Return the (X, Y) coordinate for the center point of the cell that contains the specified text.  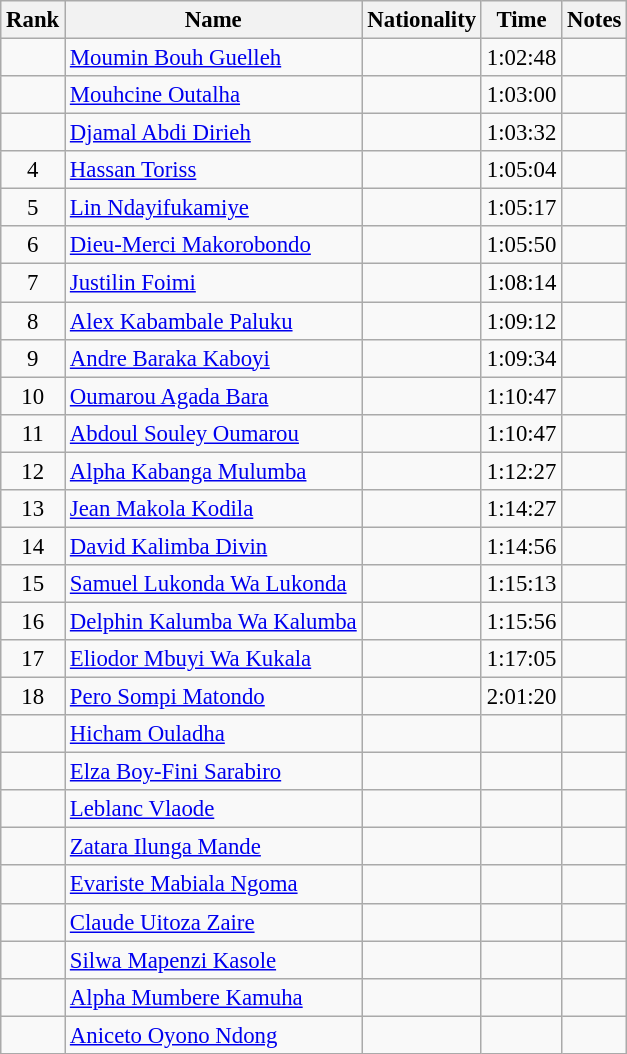
14 (33, 546)
Samuel Lukonda Wa Lukonda (214, 584)
2:01:20 (521, 697)
Dieu-Merci Makorobondo (214, 245)
Elza Boy-Fini Sarabiro (214, 772)
1:05:17 (521, 208)
Notes (594, 20)
Evariste Mabiala Ngoma (214, 885)
Oumarou Agada Bara (214, 396)
18 (33, 697)
Abdoul Souley Oumarou (214, 433)
11 (33, 433)
1:17:05 (521, 659)
Justilin Foimi (214, 283)
Claude Uitoza Zaire (214, 922)
10 (33, 396)
Rank (33, 20)
1:14:56 (521, 546)
Aniceto Oyono Ndong (214, 1035)
1:09:34 (521, 358)
1:15:13 (521, 584)
Leblanc Vlaode (214, 809)
1:05:50 (521, 245)
1:08:14 (521, 283)
Moumin Bouh Guelleh (214, 58)
Silwa Mapenzi Kasole (214, 960)
9 (33, 358)
David Kalimba Divin (214, 546)
1:05:04 (521, 170)
Alpha Mumbere Kamuha (214, 997)
1:09:12 (521, 321)
Eliodor Mbuyi Wa Kukala (214, 659)
Mouhcine Outalha (214, 95)
Andre Baraka Kaboyi (214, 358)
Alex Kabambale Paluku (214, 321)
Hicham Ouladha (214, 734)
1:12:27 (521, 471)
Name (214, 20)
Djamal Abdi Dirieh (214, 133)
Delphin Kalumba Wa Kalumba (214, 621)
6 (33, 245)
1:03:00 (521, 95)
1:02:48 (521, 58)
Time (521, 20)
8 (33, 321)
16 (33, 621)
Hassan Toriss (214, 170)
1:14:27 (521, 509)
12 (33, 471)
4 (33, 170)
1:03:32 (521, 133)
Nationality (422, 20)
5 (33, 208)
15 (33, 584)
17 (33, 659)
Alpha Kabanga Mulumba (214, 471)
7 (33, 283)
13 (33, 509)
Jean Makola Kodila (214, 509)
Lin Ndayifukamiye (214, 208)
Zatara Ilunga Mande (214, 847)
1:15:56 (521, 621)
Pero Sompi Matondo (214, 697)
